From the cell containing the given text, extract its center point as [X, Y] coordinate. 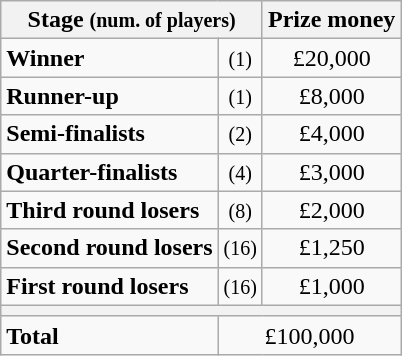
Stage (num. of players) [132, 20]
(4) [240, 172]
£2,000 [331, 210]
£1,000 [331, 286]
Third round losers [110, 210]
£3,000 [331, 172]
Second round losers [110, 248]
Total [110, 335]
£8,000 [331, 96]
£100,000 [310, 335]
(8) [240, 210]
£4,000 [331, 134]
Runner-up [110, 96]
Semi-finalists [110, 134]
(2) [240, 134]
£1,250 [331, 248]
Prize money [331, 20]
Winner [110, 58]
First round losers [110, 286]
£20,000 [331, 58]
Quarter-finalists [110, 172]
